Detect which cell encompasses the target text, then output its (X, Y) center coordinate. 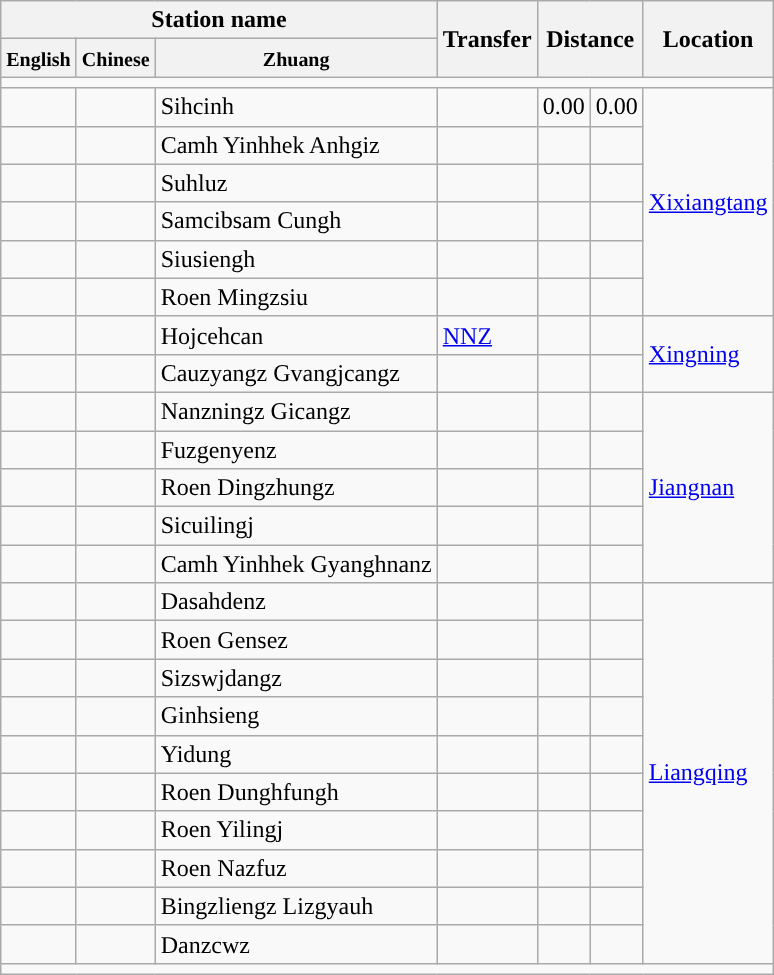
Cauzyangz Gvangjcangz (296, 373)
Jiangnan (708, 487)
Samcibsam Cungh (296, 221)
Camh Yinhhek Anhgiz (296, 145)
Hojcehcan (296, 335)
Suhluz (296, 183)
Danzcwz (296, 944)
Zhuang (296, 58)
Ginhsieng (296, 716)
NNZ (487, 335)
Dasahdenz (296, 602)
Transfer (487, 39)
Siusiengh (296, 259)
Xingning (708, 354)
Bingzliengz Lizgyauh (296, 906)
Roen Gensez (296, 640)
Sihcinh (296, 107)
Distance (590, 39)
Roen Dunghfungh (296, 792)
Roen Mingzsiu (296, 297)
Roen Nazfuz (296, 868)
Station name (219, 20)
Fuzgenyenz (296, 449)
Roen Yilingj (296, 830)
Roen Dingzhungz (296, 488)
Location (708, 39)
Xixiangtang (708, 202)
Camh Yinhhek Gyanghnanz (296, 564)
Yidung (296, 754)
Sicuilingj (296, 526)
Chinese (116, 58)
Nanzningz Gicangz (296, 411)
Sizswjdangz (296, 678)
Liangqing (708, 774)
English (39, 58)
